Scan for the cell matching the given text and deliver its (X, Y) coordinate at center. 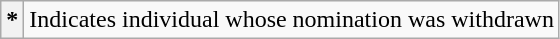
* (12, 20)
Indicates individual whose nomination was withdrawn (292, 20)
